Provide the [x, y] coordinate of the cell's center where the given text is located.  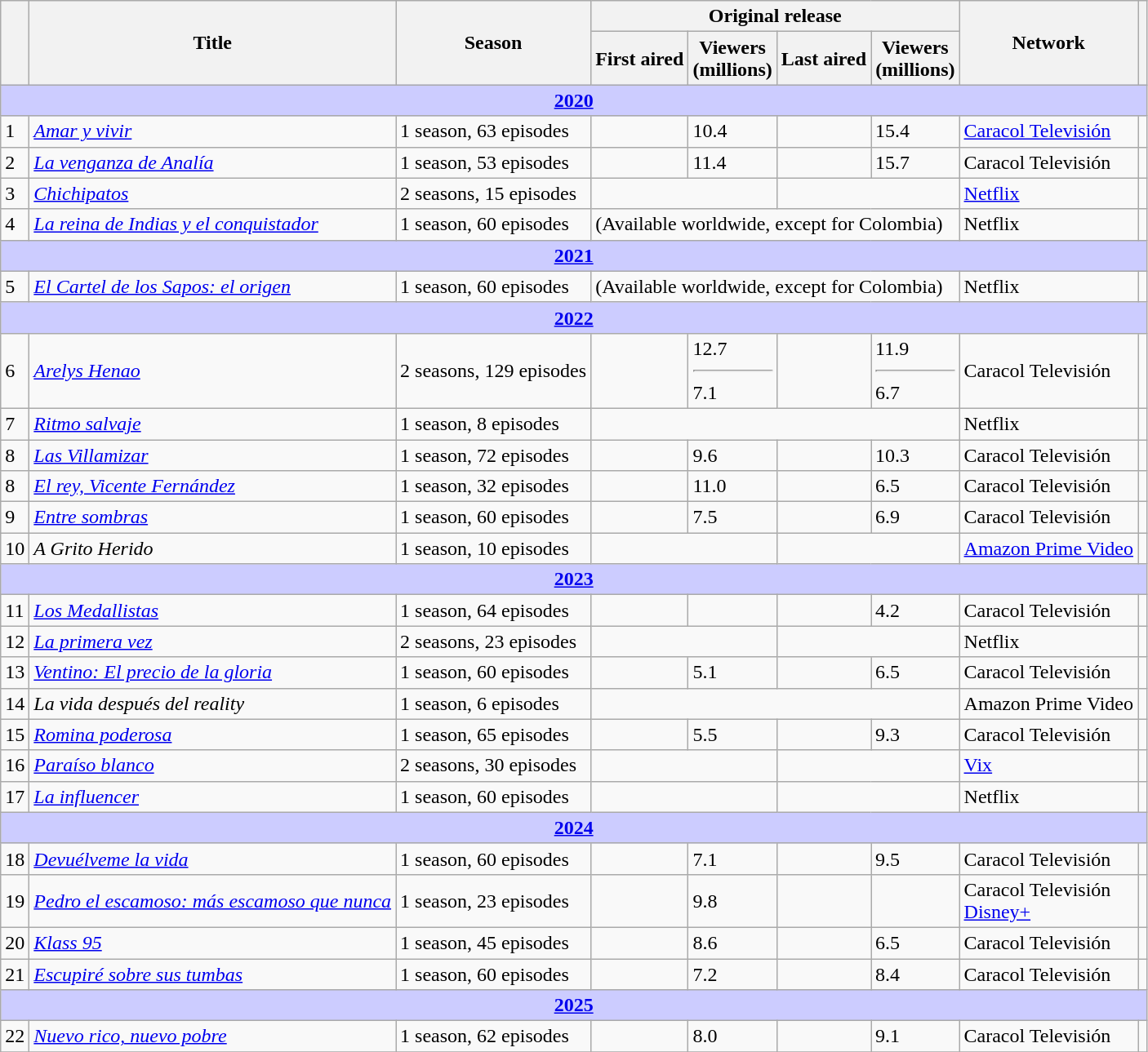
Ritmo salvaje [212, 424]
1 season, 63 episodes [493, 131]
7.1 [732, 859]
15.7 [915, 162]
7 [15, 424]
Nuevo rico, nuevo pobre [212, 1036]
15 [15, 735]
Arelys Henao [212, 371]
21 [15, 974]
Los Medallistas [212, 610]
Pedro el escamoso: más escamoso que nunca [212, 901]
Season [493, 42]
Vix [1048, 766]
2 seasons, 129 episodes [493, 371]
5 [15, 286]
1 season, 72 episodes [493, 455]
9.5 [915, 859]
Devuélveme la vida [212, 859]
10.4 [732, 131]
20 [15, 943]
1 season, 23 episodes [493, 901]
La primera vez [212, 641]
First aired [640, 59]
Klass 95 [212, 943]
Chichipatos [212, 193]
1 season, 45 episodes [493, 943]
2022 [574, 317]
17 [15, 797]
11.0 [732, 486]
La vida después del reality [212, 704]
8.4 [915, 974]
El Cartel de los Sapos: el origen [212, 286]
11.4 [732, 162]
Escupiré sobre sus tumbas [212, 974]
2025 [574, 1005]
2020 [574, 100]
1 season, 62 episodes [493, 1036]
3 [15, 193]
11.9 6.7 [915, 371]
5.5 [732, 735]
9.1 [915, 1036]
9.6 [732, 455]
1 season, 65 episodes [493, 735]
Original release [776, 16]
9.3 [915, 735]
Network [1048, 42]
Ventino: El precio de la gloria [212, 672]
2024 [574, 828]
Romina poderosa [212, 735]
8.6 [732, 943]
2 [15, 162]
1 [15, 131]
1 season, 8 episodes [493, 424]
2 seasons, 15 episodes [493, 193]
1 season, 64 episodes [493, 610]
El rey, Vicente Fernández [212, 486]
1 season, 32 episodes [493, 486]
2 seasons, 23 episodes [493, 641]
La reina de Indias y el conquistador [212, 224]
16 [15, 766]
15.4 [915, 131]
11 [15, 610]
Las Villamizar [212, 455]
22 [15, 1036]
9 [15, 517]
14 [15, 704]
18 [15, 859]
Last aired [823, 59]
Caracol TelevisiónDisney+ [1048, 901]
Paraíso blanco [212, 766]
7.2 [732, 974]
13 [15, 672]
A Grito Herido [212, 548]
2023 [574, 579]
8.0 [732, 1036]
4.2 [915, 610]
12.7 7.1 [732, 371]
4 [15, 224]
Amar y vivir [212, 131]
9.8 [732, 901]
6.9 [915, 517]
1 season, 53 episodes [493, 162]
6 [15, 371]
2021 [574, 255]
12 [15, 641]
La influencer [212, 797]
10.3 [915, 455]
10 [15, 548]
Title [212, 42]
19 [15, 901]
1 season, 10 episodes [493, 548]
7.5 [732, 517]
1 season, 6 episodes [493, 704]
2 seasons, 30 episodes [493, 766]
La venganza de Analía [212, 162]
5.1 [732, 672]
Entre sombras [212, 517]
